Return (X, Y) of the center of cell containing provided text 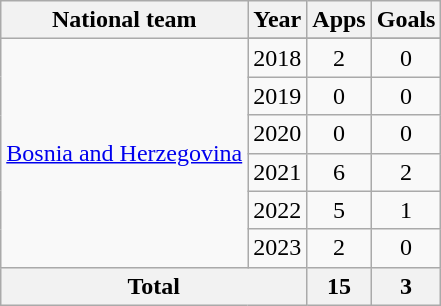
2020 (278, 134)
Total (154, 286)
1 (406, 210)
2022 (278, 210)
3 (406, 286)
2019 (278, 96)
5 (339, 210)
Bosnia and Herzegovina (124, 153)
National team (124, 20)
6 (339, 172)
Apps (339, 20)
2021 (278, 172)
2023 (278, 248)
2018 (278, 58)
15 (339, 286)
Goals (406, 20)
Year (278, 20)
